From the cell containing the given text, extract its center point as [x, y] coordinate. 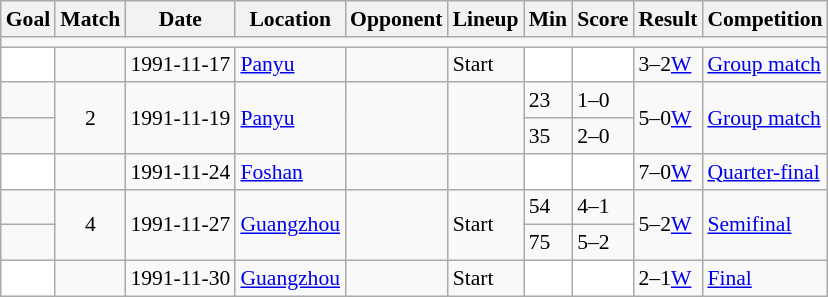
Quarter-final [764, 172]
Result [668, 19]
5–2 [602, 243]
Match [90, 19]
Score [602, 19]
1–0 [602, 101]
Opponent [396, 19]
54 [548, 207]
1991-11-27 [180, 224]
7–0W [668, 172]
5–0W [668, 118]
Date [180, 19]
2 [90, 118]
Location [290, 19]
Semifinal [764, 224]
Min [548, 19]
35 [548, 136]
2–1W [668, 279]
Lineup [486, 19]
75 [548, 243]
Final [764, 279]
4–1 [602, 207]
2–0 [602, 136]
1991-11-19 [180, 118]
3–2W [668, 65]
Foshan [290, 172]
23 [548, 101]
4 [90, 224]
1991-11-24 [180, 172]
1991-11-17 [180, 65]
Competition [764, 19]
5–2W [668, 224]
1991-11-30 [180, 279]
Goal [28, 19]
